Output the [X, Y] coordinate of the center of the cell containing the given text.  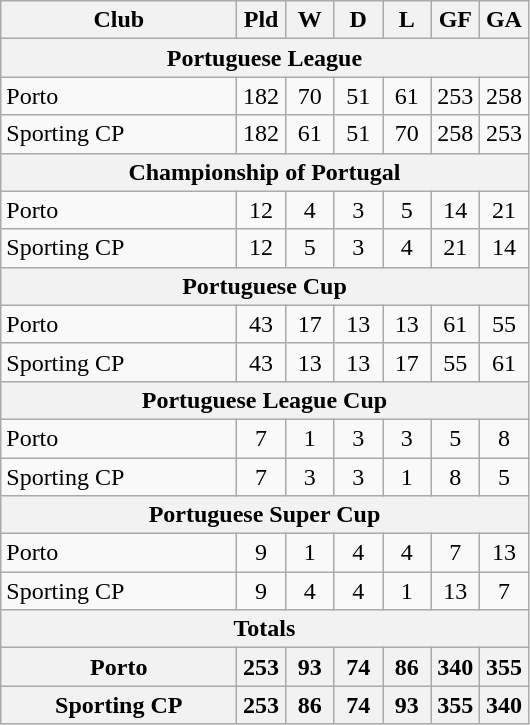
Pld [262, 20]
Club [119, 20]
Portuguese Super Cup [264, 515]
GA [504, 20]
Portuguese League Cup [264, 400]
Portuguese Cup [264, 286]
Portuguese League [264, 58]
W [310, 20]
Totals [264, 629]
D [358, 20]
Championship of Portugal [264, 172]
L [406, 20]
GF [456, 20]
